Capture the cell that displays the provided text and extract its [x, y] central coordinate. 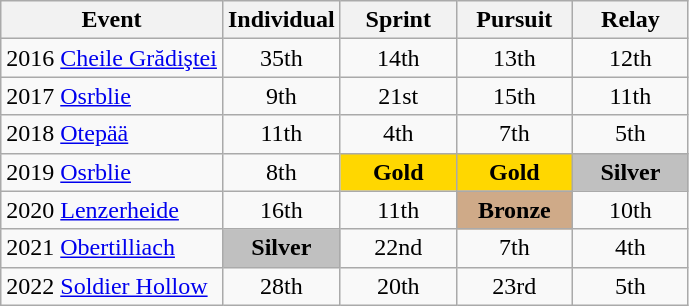
Event [112, 20]
8th [281, 172]
20th [398, 286]
9th [281, 96]
28th [281, 286]
15th [514, 96]
Individual [281, 20]
2022 Soldier Hollow [112, 286]
Pursuit [514, 20]
10th [630, 210]
Sprint [398, 20]
23rd [514, 286]
2020 Lenzerheide [112, 210]
2018 Otepää [112, 134]
14th [398, 58]
2019 Osrblie [112, 172]
2017 Osrblie [112, 96]
22nd [398, 248]
16th [281, 210]
2016 Cheile Grădiştei [112, 58]
Relay [630, 20]
21st [398, 96]
12th [630, 58]
35th [281, 58]
13th [514, 58]
Bronze [514, 210]
2021 Obertilliach [112, 248]
